Detect which cell encompasses the target text, then output its [x, y] center coordinate. 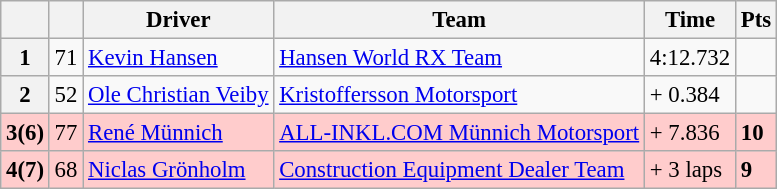
Kevin Hansen [178, 58]
Kristoffersson Motorsport [460, 95]
4:12.732 [690, 58]
Time [690, 20]
4(7) [26, 170]
René Münnich [178, 133]
77 [66, 133]
71 [66, 58]
10 [756, 133]
68 [66, 170]
3(6) [26, 133]
1 [26, 58]
Team [460, 20]
ALL-INKL.COM Münnich Motorsport [460, 133]
Niclas Grönholm [178, 170]
Pts [756, 20]
Ole Christian Veiby [178, 95]
9 [756, 170]
+ 3 laps [690, 170]
52 [66, 95]
2 [26, 95]
+ 0.384 [690, 95]
Driver [178, 20]
Hansen World RX Team [460, 58]
+ 7.836 [690, 133]
Construction Equipment Dealer Team [460, 170]
